Locate the cell with the specified text and output its [X, Y] center coordinate. 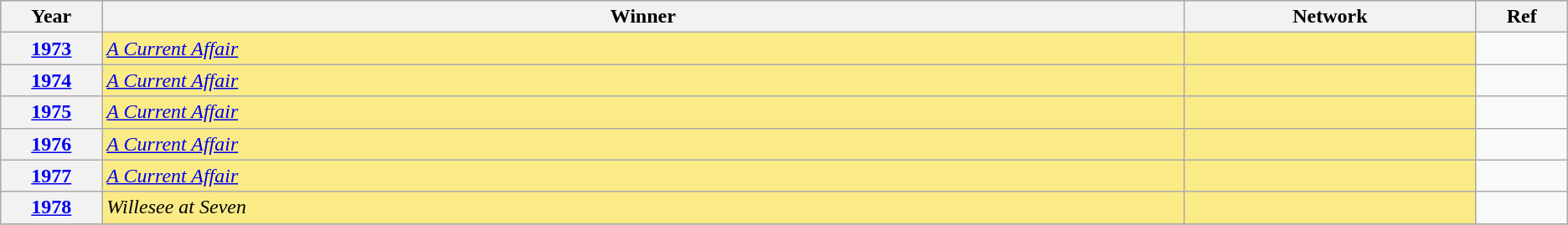
Winner [643, 17]
Network [1330, 17]
Year [52, 17]
1973 [52, 49]
1974 [52, 80]
1978 [52, 207]
1975 [52, 112]
Ref [1521, 17]
1976 [52, 144]
1977 [52, 176]
Willesee at Seven [643, 207]
